Detect which cell encompasses the target text, then output its [X, Y] center coordinate. 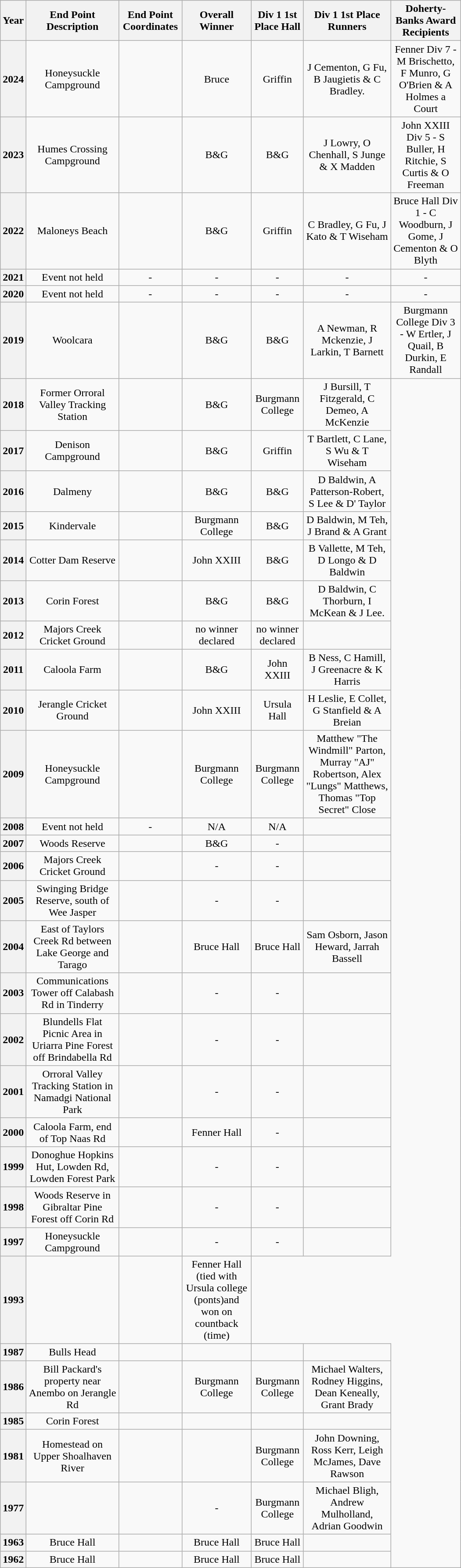
Caloola Farm [72, 670]
2011 [13, 670]
Year [13, 21]
2019 [13, 340]
A Newman, R Mckenzie, J Larkin, T Barnett [347, 340]
C Bradley, G Fu, J Kato & T Wiseham [347, 231]
J Cementon, G Fu, B Jaugietis & C Bradley. [347, 79]
Jerangle Cricket Ground [72, 710]
T Bartlett, C Lane, S Wu & T Wiseham [347, 451]
Humes Crossing Campground [72, 155]
Kindervale [72, 525]
Caloola Farm, end of Top Naas Rd [72, 1132]
1987 [13, 1352]
1962 [13, 1559]
John XXIII Div 5 - S Buller, H Ritchie, S Curtis & O Freeman [426, 155]
2017 [13, 451]
2012 [13, 635]
Bill Packard's property near Anembo on Jerangle Rd [72, 1387]
Fenner Hall (tied with Ursula college (ponts)and won on countback (time) [216, 1300]
2022 [13, 231]
J Bursill, T Fitzgerald, C Demeo, A McKenzie [347, 404]
Michael Bligh, Andrew Mulholland, Adrian Goodwin [347, 1508]
Woods Reserve in Gibraltar Pine Forest off Corin Rd [72, 1207]
2013 [13, 601]
Homestead on Upper Shoalhaven River [72, 1456]
John Downing, Ross Kerr, Leigh McJames, Dave Rawson [347, 1456]
Overall Winner [216, 21]
B Vallette, M Teh, D Longo & D Baldwin [347, 560]
2006 [13, 866]
D Baldwin, M Teh, J Brand & A Grant [347, 525]
2018 [13, 404]
2016 [13, 491]
1985 [13, 1421]
Woolcara [72, 340]
2023 [13, 155]
2010 [13, 710]
Maloneys Beach [72, 231]
2024 [13, 79]
1998 [13, 1207]
B Ness, C Hamill, J Greenacre & K Harris [347, 670]
Div 1 1st Place Hall [277, 21]
1981 [13, 1456]
Denison Campground [72, 451]
Woods Reserve [72, 843]
2015 [13, 525]
Bruce [216, 79]
1963 [13, 1543]
Michael Walters, Rodney Higgins, Dean Keneally, Grant Brady [347, 1387]
1999 [13, 1167]
Communications Tower off Calabash Rd in Tinderry [72, 993]
Ursula Hall [277, 710]
D Baldwin, A Patterson-Robert, S Lee & D' Taylor [347, 491]
2020 [13, 294]
End Point Coordinates [150, 21]
1997 [13, 1241]
1977 [13, 1508]
Donoghue Hopkins Hut, Lowden Rd, Lowden Forest Park [72, 1167]
Orroral Valley Tracking Station in Namadgi National Park [72, 1092]
H Leslie, E Collet, G Stanfield & A Breian [347, 710]
East of Taylors Creek Rd between Lake George and Tarago [72, 947]
2001 [13, 1092]
2007 [13, 843]
1986 [13, 1387]
Div 1 1st Place Runners [347, 21]
Swinging Bridge Reserve, south of Wee Jasper [72, 900]
2004 [13, 947]
Dalmeny [72, 491]
Former Orroral Valley Tracking Station [72, 404]
1993 [13, 1300]
Fenner Div 7 - M Brischetto, F Munro, G O'Brien & A Holmes a Court [426, 79]
Fenner Hall [216, 1132]
2021 [13, 277]
2008 [13, 827]
Cotter Dam Reserve [72, 560]
2002 [13, 1039]
Sam Osborn, Jason Heward, Jarrah Bassell [347, 947]
Doherty-Banks Award Recipients [426, 21]
End Point Description [72, 21]
Bulls Head [72, 1352]
Bruce Hall Div 1 - C Woodburn, J Gome, J Cementon & O Blyth [426, 231]
Matthew "The Windmill" Parton, Murray "AJ" Robertson, Alex "Lungs" Matthews, Thomas "Top Secret" Close [347, 774]
Blundells Flat Picnic Area in Uriarra Pine Forest off Brindabella Rd [72, 1039]
2014 [13, 560]
2000 [13, 1132]
2003 [13, 993]
2009 [13, 774]
2005 [13, 900]
J Lowry, O Chenhall, S Junge & X Madden [347, 155]
D Baldwin, C Thorburn, I McKean & J Lee. [347, 601]
Burgmann College Div 3 - W Ertler, J Quail, B Durkin, E Randall [426, 340]
